Scan for the cell matching the given text and deliver its (x, y) coordinate at center. 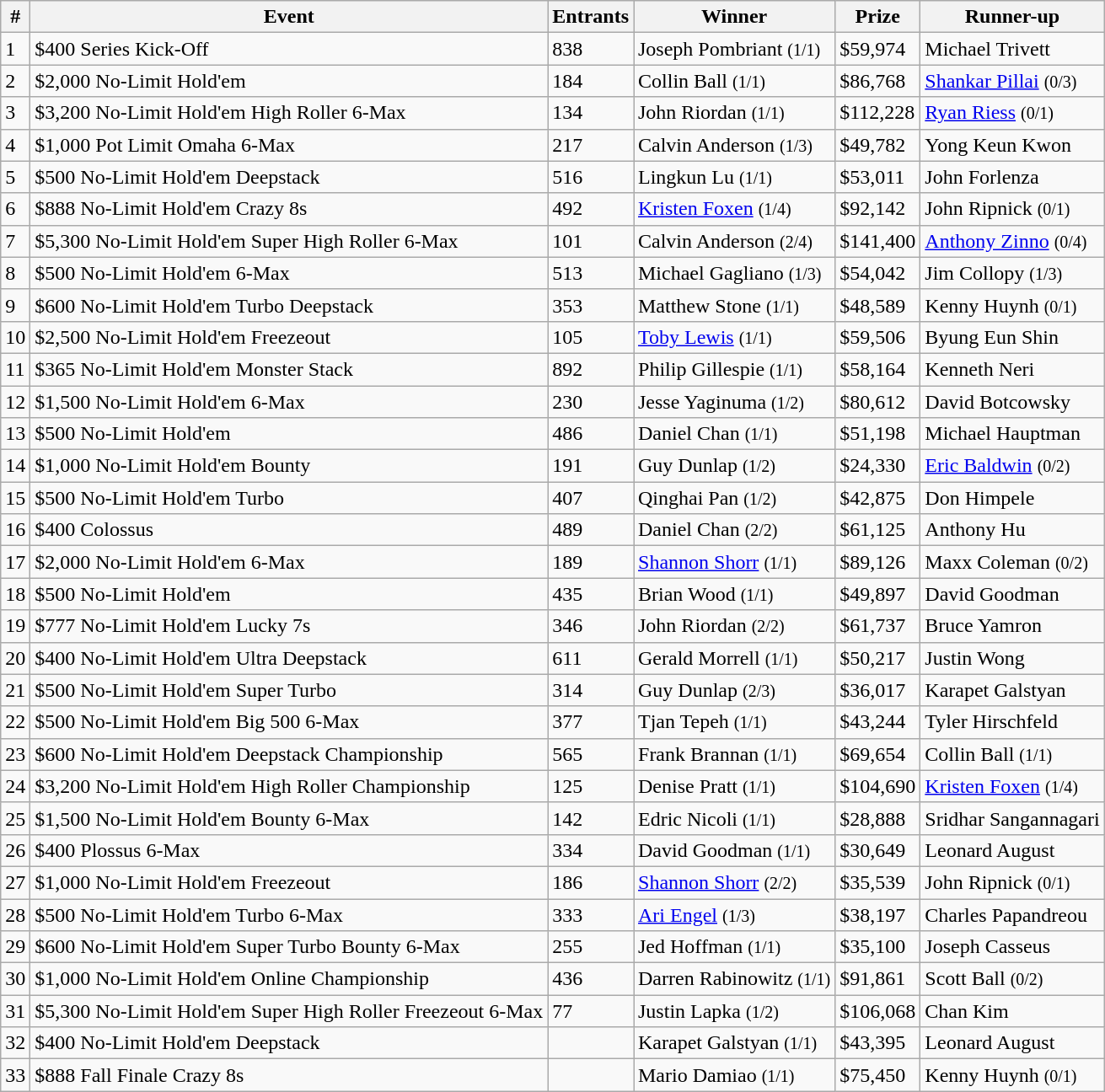
$1,000 Pot Limit Omaha 6-Max (289, 145)
$59,506 (878, 337)
314 (591, 690)
Daniel Chan (2/2) (735, 530)
333 (591, 914)
$89,126 (878, 562)
$3,200 No-Limit Hold'em High Roller 6-Max (289, 113)
Michael Gagliano (1/3) (735, 273)
105 (591, 337)
Anthony Zinno (0/4) (1012, 241)
Joseph Casseus (1012, 947)
$600 No-Limit Hold'em Turbo Deepstack (289, 305)
$2,000 No-Limit Hold'em (289, 81)
Brian Wood (1/1) (735, 594)
125 (591, 786)
486 (591, 434)
33 (15, 1075)
Darren Rabinowitz (1/1) (735, 979)
$106,068 (878, 1011)
513 (591, 273)
186 (591, 882)
Anthony Hu (1012, 530)
18 (15, 594)
$500 No-Limit Hold'em Turbo 6-Max (289, 914)
101 (591, 241)
436 (591, 979)
David Goodman (1/1) (735, 850)
Qinghai Pan (1/2) (735, 498)
$600 No-Limit Hold'em Super Turbo Bounty 6-Max (289, 947)
$400 Colossus (289, 530)
$777 No-Limit Hold'em Lucky 7s (289, 626)
John Riordan (2/2) (735, 626)
$36,017 (878, 690)
Jim Collopy (1/3) (1012, 273)
$30,649 (878, 850)
$54,042 (878, 273)
$50,217 (878, 658)
489 (591, 530)
Maxx Coleman (0/2) (1012, 562)
Guy Dunlap (2/3) (735, 690)
Calvin Anderson (2/4) (735, 241)
Karapet Galstyan (1012, 690)
12 (15, 402)
$3,200 No-Limit Hold'em High Roller Championship (289, 786)
9 (15, 305)
11 (15, 369)
14 (15, 466)
$1,000 No-Limit Hold'em Bounty (289, 466)
Winner (735, 17)
David Goodman (1012, 594)
334 (591, 850)
28 (15, 914)
$69,654 (878, 754)
Runner-up (1012, 17)
$80,612 (878, 402)
Matthew Stone (1/1) (735, 305)
5 (15, 177)
# (15, 17)
Justin Lapka (1/2) (735, 1011)
Daniel Chan (1/1) (735, 434)
20 (15, 658)
13 (15, 434)
$1,000 No-Limit Hold'em Freezeout (289, 882)
$5,300 No-Limit Hold'em Super High Roller Freezeout 6-Max (289, 1011)
$91,861 (878, 979)
$61,125 (878, 530)
$400 Plossus 6-Max (289, 850)
21 (15, 690)
346 (591, 626)
Guy Dunlap (1/2) (735, 466)
892 (591, 369)
$75,450 (878, 1075)
$1,500 No-Limit Hold'em Bounty 6-Max (289, 818)
Gerald Morrell (1/1) (735, 658)
Jed Hoffman (1/1) (735, 947)
David Botcowsky (1012, 402)
30 (15, 979)
$35,100 (878, 947)
Tyler Hirschfeld (1012, 722)
Denise Pratt (1/1) (735, 786)
$500 No-Limit Hold'em 6-Max (289, 273)
$28,888 (878, 818)
$5,300 No-Limit Hold'em Super High Roller 6-Max (289, 241)
Philip Gillespie (1/1) (735, 369)
Frank Brannan (1/1) (735, 754)
$112,228 (878, 113)
Chan Kim (1012, 1011)
$35,539 (878, 882)
$500 No-Limit Hold'em Big 500 6-Max (289, 722)
516 (591, 177)
$53,011 (878, 177)
16 (15, 530)
$59,974 (878, 49)
$43,244 (878, 722)
191 (591, 466)
Kenneth Neri (1012, 369)
26 (15, 850)
$104,690 (878, 786)
Prize (878, 17)
Mario Damiao (1/1) (735, 1075)
353 (591, 305)
Jesse Yaginuma (1/2) (735, 402)
Ryan Riess (0/1) (1012, 113)
Toby Lewis (1/1) (735, 337)
Lingkun Lu (1/1) (735, 177)
$49,782 (878, 145)
189 (591, 562)
611 (591, 658)
Bruce Yamron (1012, 626)
1 (15, 49)
Event (289, 17)
19 (15, 626)
4 (15, 145)
77 (591, 1011)
$49,897 (878, 594)
Sridhar Sangannagari (1012, 818)
$400 No-Limit Hold'em Deepstack (289, 1043)
$43,395 (878, 1043)
10 (15, 337)
24 (15, 786)
$2,500 No-Limit Hold'em Freezeout (289, 337)
184 (591, 81)
Tjan Tepeh (1/1) (735, 722)
John Forlenza (1012, 177)
217 (591, 145)
$400 Series Kick-Off (289, 49)
435 (591, 594)
$500 No-Limit Hold'em Deepstack (289, 177)
22 (15, 722)
Justin Wong (1012, 658)
25 (15, 818)
32 (15, 1043)
Michael Trivett (1012, 49)
Eric Baldwin (0/2) (1012, 466)
492 (591, 209)
$61,737 (878, 626)
8 (15, 273)
Shankar Pillai (0/3) (1012, 81)
Byung Eun Shin (1012, 337)
$48,589 (878, 305)
$500 No-Limit Hold'em Super Turbo (289, 690)
6 (15, 209)
$2,000 No-Limit Hold'em 6-Max (289, 562)
Karapet Galstyan (1/1) (735, 1043)
Entrants (591, 17)
230 (591, 402)
31 (15, 1011)
255 (591, 947)
Shannon Shorr (2/2) (735, 882)
$42,875 (878, 498)
$400 No-Limit Hold'em Ultra Deepstack (289, 658)
23 (15, 754)
$888 No-Limit Hold'em Crazy 8s (289, 209)
Calvin Anderson (1/3) (735, 145)
Charles Papandreou (1012, 914)
17 (15, 562)
$600 No-Limit Hold'em Deepstack Championship (289, 754)
134 (591, 113)
$1,500 No-Limit Hold'em 6-Max (289, 402)
15 (15, 498)
Shannon Shorr (1/1) (735, 562)
Don Himpele (1012, 498)
$92,142 (878, 209)
Ari Engel (1/3) (735, 914)
3 (15, 113)
29 (15, 947)
377 (591, 722)
$365 No-Limit Hold'em Monster Stack (289, 369)
142 (591, 818)
$500 No-Limit Hold'em Turbo (289, 498)
407 (591, 498)
$24,330 (878, 466)
Edric Nicoli (1/1) (735, 818)
$58,164 (878, 369)
Joseph Pombriant (1/1) (735, 49)
Yong Keun Kwon (1012, 145)
Michael Hauptman (1012, 434)
838 (591, 49)
$38,197 (878, 914)
27 (15, 882)
$1,000 No-Limit Hold'em Online Championship (289, 979)
$141,400 (878, 241)
565 (591, 754)
$888 Fall Finale Crazy 8s (289, 1075)
2 (15, 81)
7 (15, 241)
Scott Ball (0/2) (1012, 979)
$86,768 (878, 81)
$51,198 (878, 434)
John Riordan (1/1) (735, 113)
